Detect which cell encompasses the target text, then output its [x, y] center coordinate. 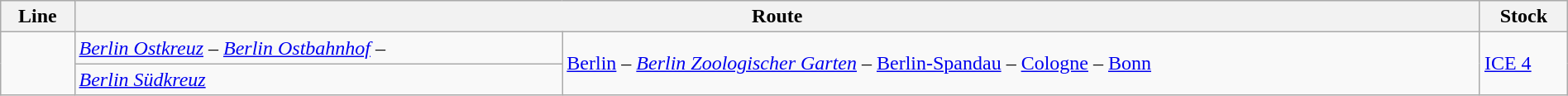
Berlin Südkreuz [318, 79]
Route [777, 17]
Line [38, 17]
Berlin Ostkreuz – Berlin Ostbahnhof – [318, 48]
Stock [1523, 17]
Berlin – Berlin Zoologischer Garten – Berlin-Spandau – Cologne – Bonn [1021, 64]
ICE 4 [1523, 64]
